Locate the cell with the specified text and output its [x, y] center coordinate. 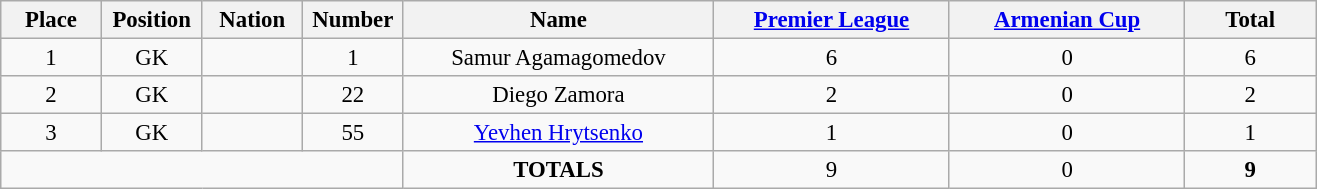
Total [1250, 20]
Place [52, 20]
Name [558, 20]
3 [52, 133]
Armenian Cup [1067, 20]
Diego Zamora [558, 95]
Position [152, 20]
Yevhen Hrytsenko [558, 133]
Premier League [832, 20]
Number [354, 20]
55 [354, 133]
Nation [252, 20]
22 [354, 95]
Samur Agamagomedov [558, 58]
TOTALS [558, 170]
